Return (X, Y) of the center of cell containing provided text 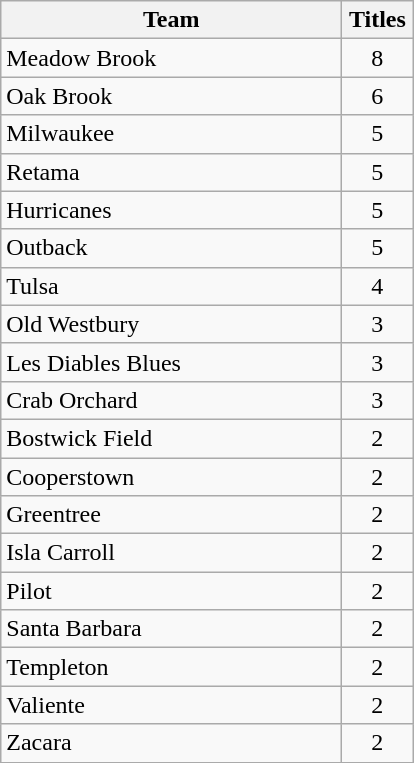
Bostwick Field (172, 438)
Isla Carroll (172, 553)
Retama (172, 172)
Les Diables Blues (172, 362)
Team (172, 20)
Templeton (172, 667)
Cooperstown (172, 477)
8 (378, 58)
Tulsa (172, 286)
Old Westbury (172, 324)
Hurricanes (172, 210)
Valiente (172, 705)
Pilot (172, 591)
Milwaukee (172, 134)
Greentree (172, 515)
Meadow Brook (172, 58)
Outback (172, 248)
Zacara (172, 743)
Crab Orchard (172, 400)
Santa Barbara (172, 629)
Titles (378, 20)
6 (378, 96)
4 (378, 286)
Oak Brook (172, 96)
